Output the [X, Y] coordinate of the center of the cell containing the given text.  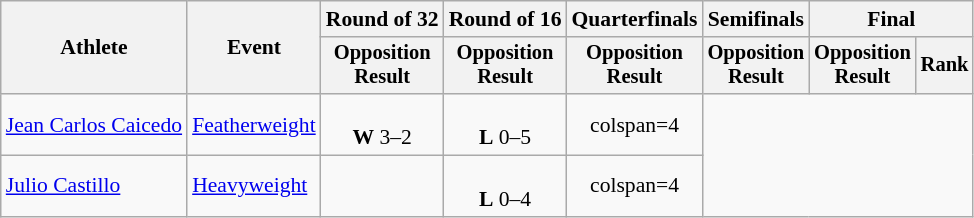
Quarterfinals [635, 19]
W 3–2 [382, 124]
Semifinals [756, 19]
Rank [945, 66]
L 0–5 [506, 124]
Heavyweight [254, 186]
L 0–4 [506, 186]
Jean Carlos Caicedo [94, 124]
Event [254, 48]
Julio Castillo [94, 186]
Featherweight [254, 124]
Athlete [94, 48]
Round of 16 [506, 19]
Round of 32 [382, 19]
Final [891, 19]
